Pinpoint the cell where the given text exists, returning its [X, Y] midpoint coordinate. 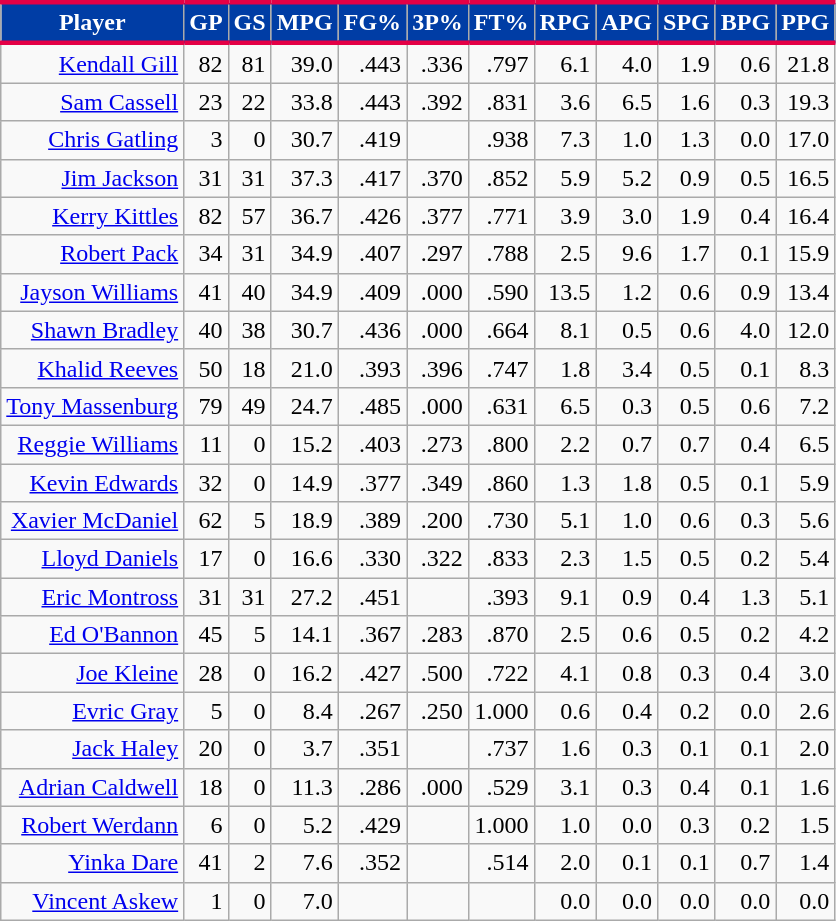
37.3 [304, 178]
3.7 [304, 749]
16.4 [806, 216]
3P% [438, 22]
17.0 [806, 140]
Kerry Kittles [92, 216]
PPG [806, 22]
Kendall Gill [92, 63]
RPG [565, 22]
Robert Pack [92, 254]
.429 [372, 825]
1.7 [687, 254]
Evric Gray [92, 711]
MPG [304, 22]
27.2 [304, 597]
.336 [438, 63]
34 [206, 254]
.500 [438, 673]
.396 [438, 368]
.283 [438, 635]
FT% [501, 22]
.419 [372, 140]
50 [206, 368]
8.4 [304, 711]
Jim Jackson [92, 178]
.267 [372, 711]
49 [250, 406]
.417 [372, 178]
.722 [501, 673]
4.2 [806, 635]
0.8 [627, 673]
.352 [372, 863]
.250 [438, 711]
.427 [372, 673]
Player [92, 22]
15.9 [806, 254]
22 [250, 102]
Khalid Reeves [92, 368]
.409 [372, 292]
Eric Montross [92, 597]
14.9 [304, 483]
.200 [438, 521]
Chris Gatling [92, 140]
.664 [501, 330]
.800 [501, 444]
7.0 [304, 901]
.426 [372, 216]
11.3 [304, 787]
20 [206, 749]
18.9 [304, 521]
.831 [501, 102]
13.4 [806, 292]
8.3 [806, 368]
.938 [501, 140]
Shawn Bradley [92, 330]
24.7 [304, 406]
Tony Massenburg [92, 406]
.631 [501, 406]
Sam Cassell [92, 102]
.771 [501, 216]
.330 [372, 559]
9.1 [565, 597]
.797 [501, 63]
FG% [372, 22]
Joe Kleine [92, 673]
.392 [438, 102]
.852 [501, 178]
Ed O'Bannon [92, 635]
6.1 [565, 63]
Vincent Askew [92, 901]
21.8 [806, 63]
.529 [501, 787]
19.3 [806, 102]
17 [206, 559]
6 [206, 825]
BPG [745, 22]
8.1 [565, 330]
.297 [438, 254]
.737 [501, 749]
APG [627, 22]
7.6 [304, 863]
.833 [501, 559]
2 [250, 863]
3.1 [565, 787]
.514 [501, 863]
.485 [372, 406]
.286 [372, 787]
4.1 [565, 673]
.451 [372, 597]
16.6 [304, 559]
12.0 [806, 330]
16.5 [806, 178]
Jayson Williams [92, 292]
.436 [372, 330]
.322 [438, 559]
23 [206, 102]
.367 [372, 635]
36.7 [304, 216]
.860 [501, 483]
11 [206, 444]
Kevin Edwards [92, 483]
Xavier McDaniel [92, 521]
1.4 [806, 863]
.407 [372, 254]
38 [250, 330]
57 [250, 216]
3.4 [627, 368]
.370 [438, 178]
.730 [501, 521]
28 [206, 673]
Robert Werdann [92, 825]
3.6 [565, 102]
2.2 [565, 444]
9.6 [627, 254]
1.2 [627, 292]
SPG [687, 22]
79 [206, 406]
3 [206, 140]
32 [206, 483]
5.6 [806, 521]
15.2 [304, 444]
Jack Haley [92, 749]
.349 [438, 483]
45 [206, 635]
16.2 [304, 673]
33.8 [304, 102]
.590 [501, 292]
21.0 [304, 368]
.788 [501, 254]
13.5 [565, 292]
.389 [372, 521]
7.2 [806, 406]
14.1 [304, 635]
2.3 [565, 559]
81 [250, 63]
5.4 [806, 559]
.351 [372, 749]
62 [206, 521]
.870 [501, 635]
1 [206, 901]
Yinka Dare [92, 863]
.747 [501, 368]
GP [206, 22]
GS [250, 22]
Adrian Caldwell [92, 787]
Lloyd Daniels [92, 559]
2.6 [806, 711]
39.0 [304, 63]
Reggie Williams [92, 444]
.403 [372, 444]
7.3 [565, 140]
3.9 [565, 216]
.273 [438, 444]
